Output the [x, y] coordinate of the center of the cell containing the given text.  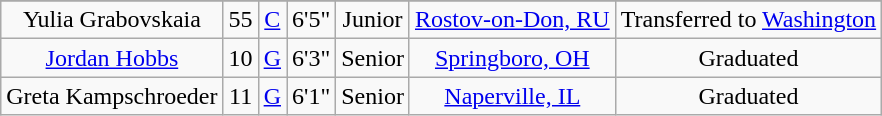
11 [240, 96]
C [272, 20]
Greta Kampschroeder [112, 96]
Junior [373, 20]
Yulia Grabovskaia [112, 20]
6'1" [312, 96]
Jordan Hobbs [112, 58]
Naperville, IL [512, 96]
Springboro, OH [512, 58]
Transferred to Washington [748, 20]
6'3" [312, 58]
55 [240, 20]
Rostov-on-Don, RU [512, 20]
6'5" [312, 20]
10 [240, 58]
